Return the [X, Y] coordinate for the center point of the cell that contains the specified text.  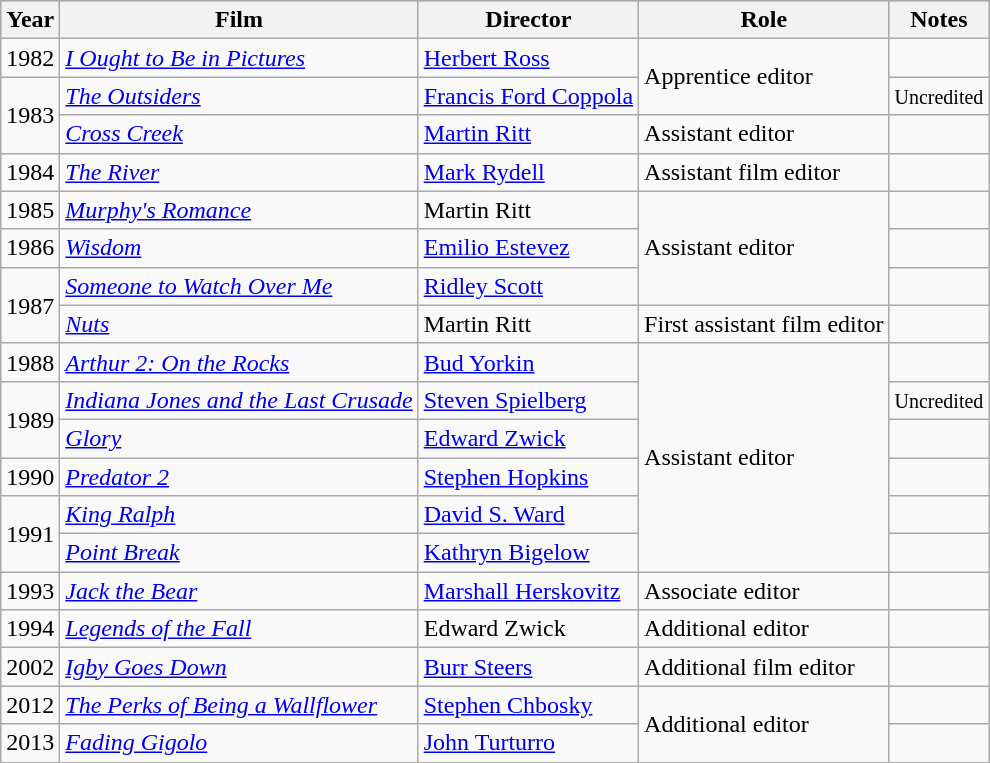
1988 [30, 362]
I Ought to Be in Pictures [239, 58]
Emilio Estevez [528, 248]
1982 [30, 58]
Burr Steers [528, 667]
1993 [30, 591]
1990 [30, 477]
2002 [30, 667]
Additional film editor [764, 667]
1986 [30, 248]
David S. Ward [528, 515]
1987 [30, 305]
Film [239, 20]
1991 [30, 534]
Stephen Hopkins [528, 477]
Ridley Scott [528, 286]
The Outsiders [239, 96]
Apprentice editor [764, 77]
1983 [30, 115]
Indiana Jones and the Last Crusade [239, 400]
First assistant film editor [764, 324]
Fading Gigolo [239, 743]
The River [239, 172]
Arthur 2: On the Rocks [239, 362]
2013 [30, 743]
Igby Goes Down [239, 667]
Kathryn Bigelow [528, 553]
Glory [239, 438]
Legends of the Fall [239, 629]
Stephen Chbosky [528, 705]
Francis Ford Coppola [528, 96]
Assistant film editor [764, 172]
Someone to Watch Over Me [239, 286]
King Ralph [239, 515]
Predator 2 [239, 477]
Marshall Herskovitz [528, 591]
Steven Spielberg [528, 400]
Wisdom [239, 248]
The Perks of Being a Wallflower [239, 705]
Notes [939, 20]
Bud Yorkin [528, 362]
Director [528, 20]
2012 [30, 705]
1989 [30, 419]
Herbert Ross [528, 58]
Jack the Bear [239, 591]
Point Break [239, 553]
Role [764, 20]
Year [30, 20]
1985 [30, 210]
Nuts [239, 324]
1994 [30, 629]
Cross Creek [239, 134]
Murphy's Romance [239, 210]
John Turturro [528, 743]
Associate editor [764, 591]
Mark Rydell [528, 172]
1984 [30, 172]
